Search for the cell housing the specified text and yield its [x, y] center coordinate. 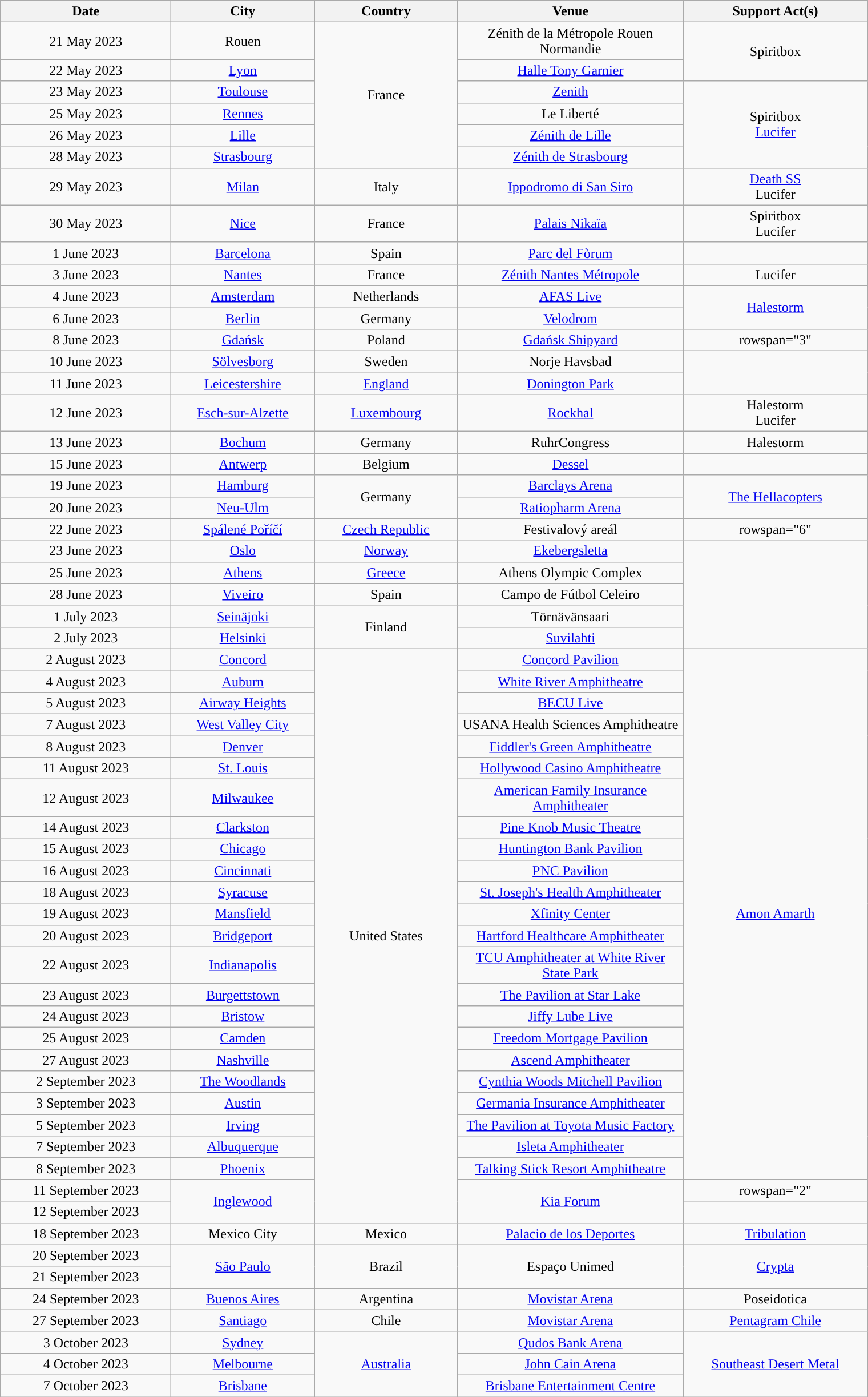
20 June 2023 [86, 508]
Velodrom [571, 318]
3 September 2023 [86, 1104]
American Family Insurance Amphitheater [571, 798]
4 June 2023 [86, 296]
Zénith de Strasbourg [571, 157]
12 August 2023 [86, 798]
19 June 2023 [86, 486]
27 September 2023 [86, 1320]
8 August 2023 [86, 747]
Crypta [775, 1266]
15 June 2023 [86, 464]
Mexico [386, 1234]
Melbourne [243, 1364]
Concord Pavilion [571, 659]
4 October 2023 [86, 1364]
Lyon [243, 70]
Albuquerque [243, 1147]
St. Joseph's Health Amphitheater [571, 892]
Support Act(s) [775, 11]
Berlin [243, 318]
rowspan="3" [775, 340]
Milwaukee [243, 798]
Austin [243, 1104]
England [386, 384]
Norje Havsbad [571, 362]
Luxembourg [386, 413]
Death SSLucifer [775, 186]
Venue [571, 11]
Rockhal [571, 413]
Hamburg [243, 486]
Amon Amarth [775, 913]
Jiffy Lube Live [571, 1016]
27 August 2023 [86, 1060]
24 September 2023 [86, 1299]
Bridgeport [243, 936]
Gdańsk Shipyard [571, 340]
Argentina [386, 1299]
Australia [386, 1364]
The Hellacopters [775, 497]
Italy [386, 186]
4 August 2023 [86, 681]
Irving [243, 1125]
Camden [243, 1038]
City [243, 11]
Concord [243, 659]
Cynthia Woods Mitchell Pavilion [571, 1082]
Santiago [243, 1320]
Lille [243, 135]
Törnävänsaari [571, 616]
Zénith Nantes Métropole [571, 275]
The Pavilion at Star Lake [571, 995]
Isleta Amphitheater [571, 1147]
Country [386, 11]
Dessel [571, 464]
3 June 2023 [86, 275]
Burgettstown [243, 995]
22 May 2023 [86, 70]
The Pavilion at Toyota Music Factory [571, 1125]
Halle Tony Garnier [571, 70]
Rouen [243, 41]
Kia Forum [571, 1201]
Indianapolis [243, 965]
2 July 2023 [86, 638]
Suvilahti [571, 638]
2 August 2023 [86, 659]
Athens [243, 573]
29 May 2023 [86, 186]
Amsterdam [243, 296]
20 September 2023 [86, 1255]
22 June 2023 [86, 529]
Zénith de la Métropole Rouen Normandie [571, 41]
Lucifer [775, 275]
30 May 2023 [86, 224]
1 July 2023 [86, 616]
United States [386, 936]
Xfinity Center [571, 914]
Seinäjoki [243, 616]
Ippodromo di San Siro [571, 186]
12 June 2023 [86, 413]
Phoenix [243, 1169]
25 June 2023 [86, 573]
Chicago [243, 849]
Mexico City [243, 1234]
USANA Health Sciences Amphitheatre [571, 725]
28 June 2023 [86, 594]
11 June 2023 [86, 384]
23 May 2023 [86, 92]
1 June 2023 [86, 253]
Ekebergsletta [571, 551]
Brisbane [243, 1386]
Campo de Fútbol Celeiro [571, 594]
22 August 2023 [86, 965]
6 June 2023 [86, 318]
23 June 2023 [86, 551]
TCU Amphitheater at White River State Park [571, 965]
John Cain Arena [571, 1364]
Spiritbox [775, 51]
Hartford Healthcare Amphitheater [571, 936]
2 September 2023 [86, 1082]
24 August 2023 [86, 1016]
Mansfield [243, 914]
7 October 2023 [86, 1386]
Talking Stick Resort Amphitheatre [571, 1169]
Bristow [243, 1016]
19 August 2023 [86, 914]
25 May 2023 [86, 114]
Clarkston [243, 827]
5 August 2023 [86, 703]
Poseidotica [775, 1299]
Chile [386, 1320]
Brazil [386, 1266]
Ascend Amphitheater [571, 1060]
Belgium [386, 464]
Qudos Bank Arena [571, 1342]
Germania Insurance Amphitheater [571, 1104]
Auburn [243, 681]
RuhrCongress [571, 442]
16 August 2023 [86, 871]
Norway [386, 551]
Sölvesborg [243, 362]
21 May 2023 [86, 41]
Pentagram Chile [775, 1320]
11 August 2023 [86, 768]
3 October 2023 [86, 1342]
Date [86, 11]
Hollywood Casino Amphitheatre [571, 768]
The Woodlands [243, 1082]
Spálené Poříčí [243, 529]
Pine Knob Music Theatre [571, 827]
Denver [243, 747]
Finland [386, 627]
7 August 2023 [86, 725]
Airway Heights [243, 703]
Bochum [243, 442]
West Valley City [243, 725]
7 September 2023 [86, 1147]
Le Liberté [571, 114]
Viveiro [243, 594]
Palacio de los Deportes [571, 1234]
26 May 2023 [86, 135]
18 September 2023 [86, 1234]
Zenith [571, 92]
Greece [386, 573]
Huntington Bank Pavilion [571, 849]
Nantes [243, 275]
Czech Republic [386, 529]
13 June 2023 [86, 442]
Rennes [243, 114]
Cincinnati [243, 871]
Palais Nikaïa [571, 224]
PNC Pavilion [571, 871]
Gdańsk [243, 340]
Strasbourg [243, 157]
Southeast Desert Metal [775, 1364]
rowspan="6" [775, 529]
Brisbane Entertainment Centre [571, 1386]
Leicestershire [243, 384]
18 August 2023 [86, 892]
AFAS Live [571, 296]
Esch-sur-Alzette [243, 413]
Nashville [243, 1060]
Syracuse [243, 892]
25 August 2023 [86, 1038]
Antwerp [243, 464]
Parc del Fòrum [571, 253]
HalestormLucifer [775, 413]
20 August 2023 [86, 936]
São Paulo [243, 1266]
Sweden [386, 362]
BECU Live [571, 703]
Ratiopharm Arena [571, 508]
Zénith de Lille [571, 135]
rowspan="2" [775, 1190]
5 September 2023 [86, 1125]
23 August 2023 [86, 995]
11 September 2023 [86, 1190]
Inglewood [243, 1201]
15 August 2023 [86, 849]
Toulouse [243, 92]
Helsinki [243, 638]
12 September 2023 [86, 1212]
Barclays Arena [571, 486]
Netherlands [386, 296]
Espaço Unimed [571, 1266]
Tribulation [775, 1234]
Festivalový areál [571, 529]
Poland [386, 340]
Nice [243, 224]
Milan [243, 186]
Neu-Ulm [243, 508]
8 June 2023 [86, 340]
Barcelona [243, 253]
St. Louis [243, 768]
10 June 2023 [86, 362]
Fiddler's Green Amphitheatre [571, 747]
Oslo [243, 551]
Donington Park [571, 384]
White River Amphitheatre [571, 681]
Buenos Aires [243, 1299]
8 September 2023 [86, 1169]
Sydney [243, 1342]
Athens Olympic Complex [571, 573]
21 September 2023 [86, 1277]
14 August 2023 [86, 827]
28 May 2023 [86, 157]
Freedom Mortgage Pavilion [571, 1038]
